Pinpoint the cell where the given text exists, returning its [X, Y] midpoint coordinate. 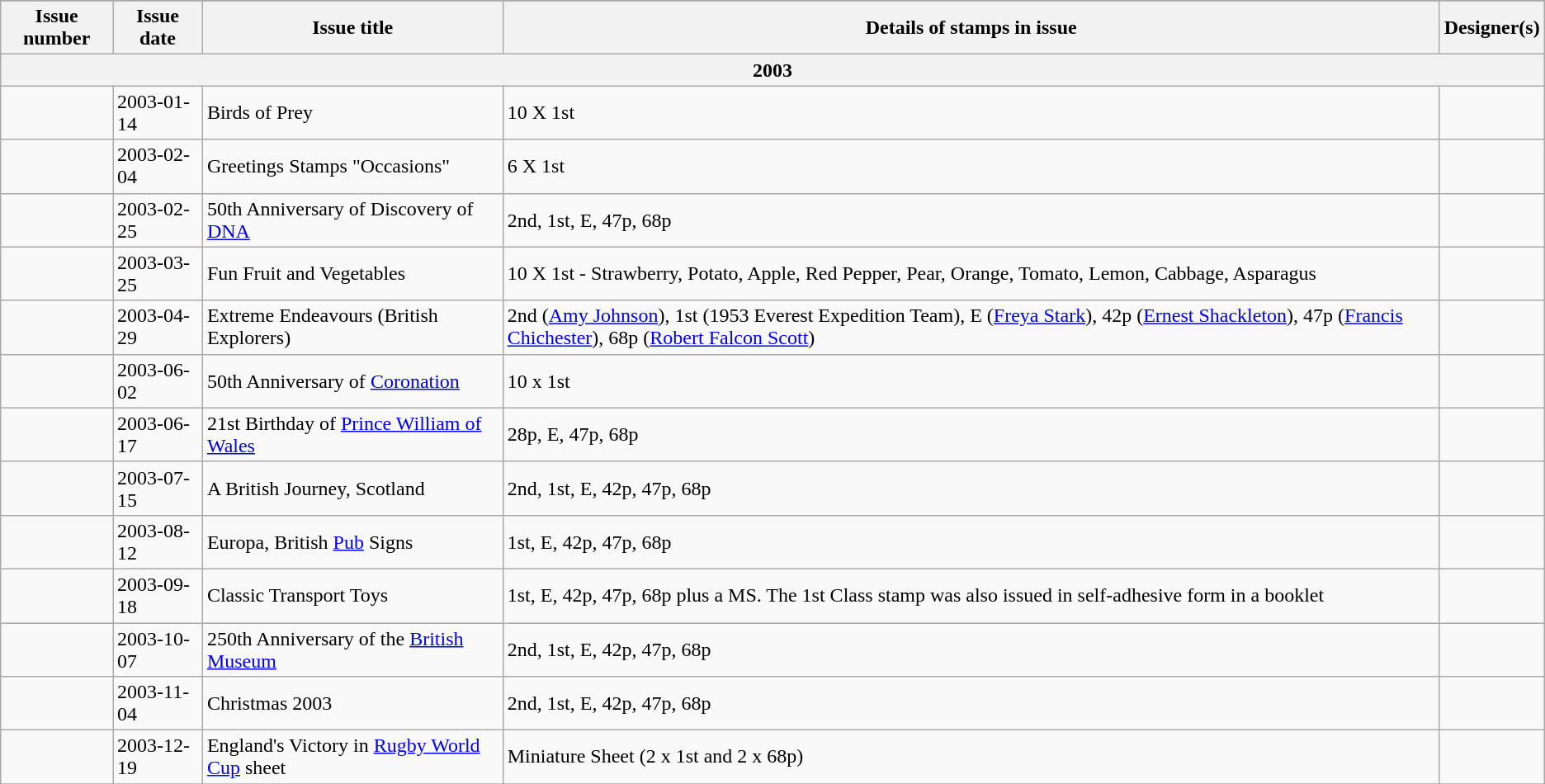
2003-06-02 [157, 381]
A British Journey, Scotland [352, 489]
2003-01-14 [157, 112]
2nd, 1st, E, 47p, 68p [971, 220]
2003-11-04 [157, 703]
Classic Transport Toys [352, 596]
1st, E, 42p, 47p, 68p plus a MS. The 1st Class stamp was also issued in self-adhesive form in a booklet [971, 596]
Europa, British Pub Signs [352, 541]
2003 [772, 70]
2003-04-29 [157, 327]
England's Victory in Rugby World Cup sheet [352, 758]
Details of stamps in issue [971, 28]
6 X 1st [971, 167]
Christmas 2003 [352, 703]
Designer(s) [1492, 28]
2003-09-18 [157, 596]
Miniature Sheet (2 x 1st and 2 x 68p) [971, 758]
2003-02-25 [157, 220]
10 X 1st - Strawberry, Potato, Apple, Red Pepper, Pear, Orange, Tomato, Lemon, Cabbage, Asparagus [971, 274]
1st, E, 42p, 47p, 68p [971, 541]
250th Anniversary of the British Museum [352, 649]
Fun Fruit and Vegetables [352, 274]
2003-10-07 [157, 649]
50th Anniversary of Coronation [352, 381]
Issue date [157, 28]
Greetings Stamps "Occasions" [352, 167]
2003-12-19 [157, 758]
50th Anniversary of Discovery of DNA [352, 220]
2003-08-12 [157, 541]
2003-07-15 [157, 489]
10 x 1st [971, 381]
2nd (Amy Johnson), 1st (1953 Everest Expedition Team), E (Freya Stark), 42p (Ernest Shackleton), 47p (Francis Chichester), 68p (Robert Falcon Scott) [971, 327]
10 X 1st [971, 112]
Issue title [352, 28]
2003-02-04 [157, 167]
Extreme Endeavours (British Explorers) [352, 327]
28p, E, 47p, 68p [971, 434]
2003-06-17 [157, 434]
21st Birthday of Prince William of Wales [352, 434]
Issue number [57, 28]
2003-03-25 [157, 274]
Birds of Prey [352, 112]
